Return [x, y] of the center of cell containing provided text 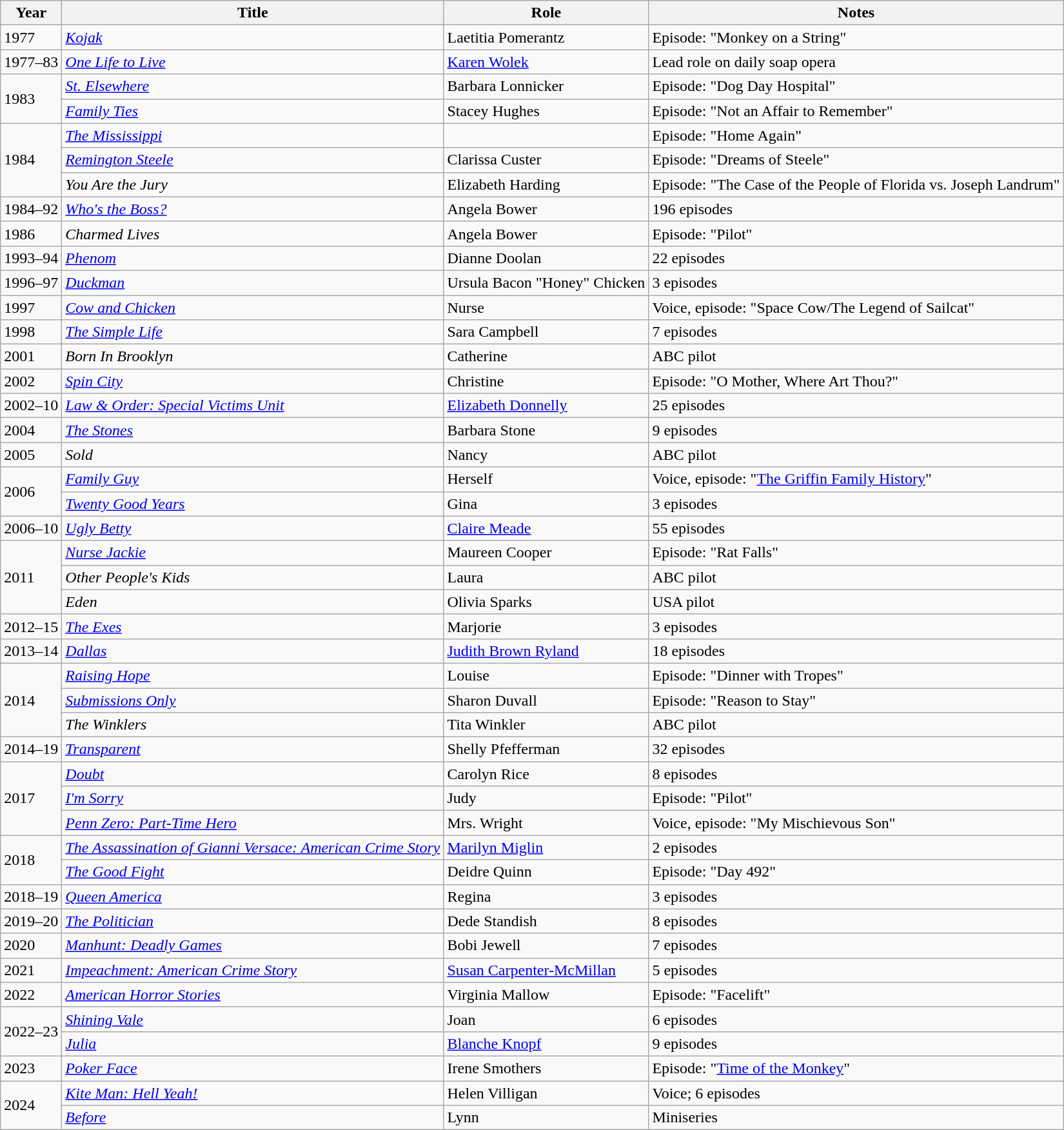
Episode: "Reason to Stay" [856, 700]
Bobi Jewell [546, 946]
Phenom [253, 258]
The Politician [253, 921]
Herself [546, 479]
2011 [31, 577]
55 episodes [856, 528]
Episode: "Time of the Monkey" [856, 1068]
Born In Brooklyn [253, 357]
1984–92 [31, 209]
Christine [546, 381]
Charmed Lives [253, 233]
Raising Hope [253, 675]
Remington Steele [253, 160]
Marjorie [546, 626]
2023 [31, 1068]
Gina [546, 504]
Nurse [546, 308]
Voice; 6 episodes [856, 1093]
2006 [31, 491]
Before [253, 1118]
Voice, episode: "My Mischievous Son" [856, 823]
2018 [31, 860]
2017 [31, 798]
2014 [31, 700]
Judith Brown Ryland [546, 651]
Episode: "Dinner with Tropes" [856, 675]
2022 [31, 995]
2021 [31, 970]
Joan [546, 1019]
Cow and Chicken [253, 308]
1983 [31, 99]
2006–10 [31, 528]
Penn Zero: Part-Time Hero [253, 823]
I'm Sorry [253, 798]
You Are the Jury [253, 184]
Spin City [253, 381]
2001 [31, 357]
Notes [856, 13]
196 episodes [856, 209]
One Life to Live [253, 62]
USA pilot [856, 602]
Maureen Cooper [546, 553]
2014–19 [31, 749]
1986 [31, 233]
Nancy [546, 455]
Episode: "Facelift" [856, 995]
Irene Smothers [546, 1068]
Voice, episode: "Space Cow/The Legend of Sailcat" [856, 308]
Kite Man: Hell Yeah! [253, 1093]
1997 [31, 308]
Ugly Betty [253, 528]
Tita Winkler [546, 725]
Sold [253, 455]
Julia [253, 1044]
Louise [546, 675]
Virginia Mallow [546, 995]
5 episodes [856, 970]
2012–15 [31, 626]
Elizabeth Harding [546, 184]
Lead role on daily soap opera [856, 62]
Family Ties [253, 111]
2022–23 [31, 1031]
Catherine [546, 357]
Transparent [253, 749]
32 episodes [856, 749]
Lynn [546, 1118]
Episode: "Not an Affair to Remember" [856, 111]
Family Guy [253, 479]
Dallas [253, 651]
2013–14 [31, 651]
The Good Fight [253, 872]
2 episodes [856, 847]
Dianne Doolan [546, 258]
Miniseries [856, 1118]
Elizabeth Donnelly [546, 406]
Impeachment: American Crime Story [253, 970]
Laura [546, 577]
Regina [546, 897]
Other People's Kids [253, 577]
Claire Meade [546, 528]
Laetitia Pomerantz [546, 37]
Year [31, 13]
Law & Order: Special Victims Unit [253, 406]
Episode: "Monkey on a String" [856, 37]
22 episodes [856, 258]
Episode: "Home Again" [856, 135]
Shining Vale [253, 1019]
Submissions Only [253, 700]
Eden [253, 602]
Marilyn Miglin [546, 847]
Nurse Jackie [253, 553]
Karen Wolek [546, 62]
Clarissa Custer [546, 160]
2020 [31, 946]
2018–19 [31, 897]
The Assassination of Gianni Versace: American Crime Story [253, 847]
The Stones [253, 430]
2004 [31, 430]
Sharon Duvall [546, 700]
Episode: "O Mother, Where Art Thou?" [856, 381]
Role [546, 13]
Barbara Lonnicker [546, 86]
Stacey Hughes [546, 111]
Episode: "Rat Falls" [856, 553]
Deidre Quinn [546, 872]
Episode: "Day 492" [856, 872]
Manhunt: Deadly Games [253, 946]
Episode: "The Case of the People of Florida vs. Joseph Landrum" [856, 184]
Carolyn Rice [546, 774]
The Winklers [253, 725]
Mrs. Wright [546, 823]
Who's the Boss? [253, 209]
Helen Villigan [546, 1093]
Dede Standish [546, 921]
Judy [546, 798]
Susan Carpenter-McMillan [546, 970]
18 episodes [856, 651]
The Exes [253, 626]
Barbara Stone [546, 430]
St. Elsewhere [253, 86]
Title [253, 13]
Queen America [253, 897]
Ursula Bacon "Honey" Chicken [546, 282]
The Mississippi [253, 135]
1984 [31, 160]
Shelly Pfefferman [546, 749]
American Horror Stories [253, 995]
Doubt [253, 774]
6 episodes [856, 1019]
Twenty Good Years [253, 504]
1977 [31, 37]
The Simple Life [253, 332]
Blanche Knopf [546, 1044]
2019–20 [31, 921]
2024 [31, 1105]
1996–97 [31, 282]
Olivia Sparks [546, 602]
Voice, episode: "The Griffin Family History" [856, 479]
1998 [31, 332]
2002–10 [31, 406]
2002 [31, 381]
Episode: "Dog Day Hospital" [856, 86]
1993–94 [31, 258]
Duckman [253, 282]
25 episodes [856, 406]
Sara Campbell [546, 332]
Poker Face [253, 1068]
Kojak [253, 37]
1977–83 [31, 62]
Episode: "Dreams of Steele" [856, 160]
2005 [31, 455]
